Find where the given text appears and provide that cell's center as (x, y) coordinate. 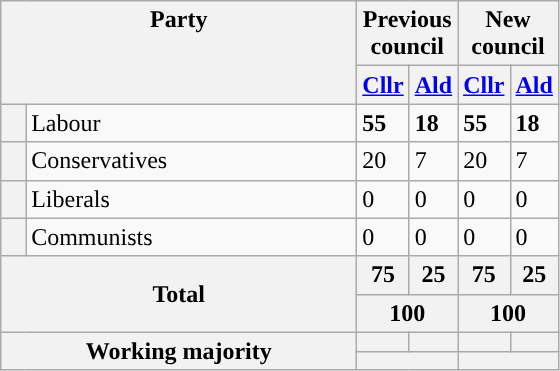
Liberals (192, 199)
Labour (192, 123)
Working majority (179, 351)
Total (179, 294)
Conservatives (192, 161)
Party (179, 52)
Previous council (408, 34)
Communists (192, 237)
New council (508, 34)
